Capture the cell that displays the provided text and extract its [x, y] central coordinate. 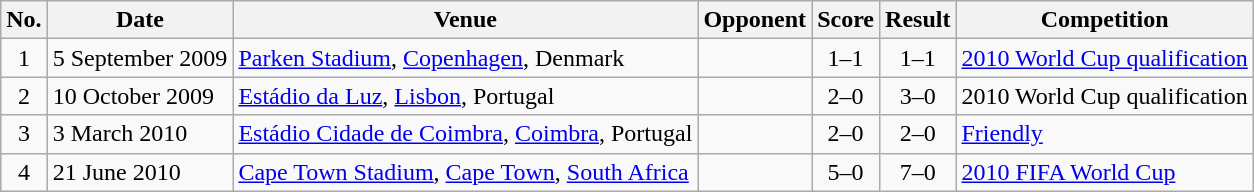
5 September 2009 [140, 58]
21 June 2010 [140, 172]
3–0 [918, 96]
1 [24, 58]
Estádio Cidade de Coimbra, Coimbra, Portugal [466, 134]
Estádio da Luz, Lisbon, Portugal [466, 96]
Cape Town Stadium, Cape Town, South Africa [466, 172]
7–0 [918, 172]
10 October 2009 [140, 96]
Parken Stadium, Copenhagen, Denmark [466, 58]
Venue [466, 20]
2010 FIFA World Cup [1104, 172]
Score [846, 20]
Friendly [1104, 134]
Date [140, 20]
2 [24, 96]
5–0 [846, 172]
No. [24, 20]
3 [24, 134]
Result [918, 20]
Opponent [755, 20]
4 [24, 172]
3 March 2010 [140, 134]
Competition [1104, 20]
